Pinpoint the cell where the given text exists, returning its [X, Y] midpoint coordinate. 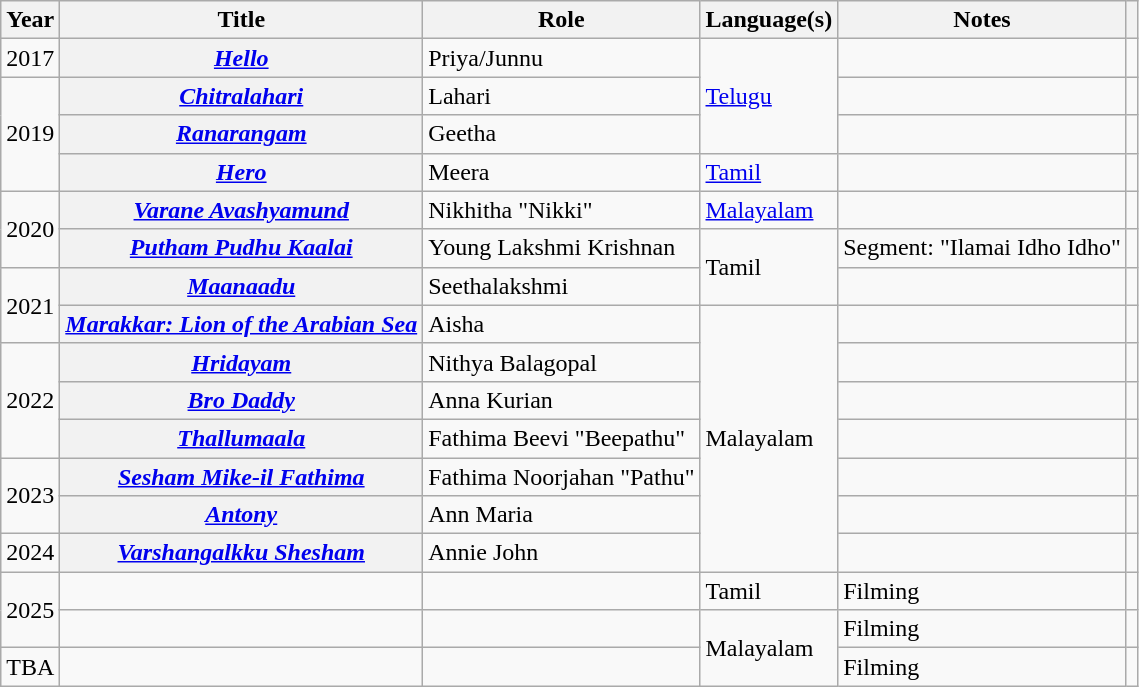
Varane Avashyamund [242, 210]
2020 [30, 229]
Anna Kurian [562, 400]
Fathima Noorjahan "Pathu" [562, 477]
Nithya Balagopal [562, 362]
Bro Daddy [242, 400]
Priya/Junnu [562, 58]
2025 [30, 610]
Antony [242, 515]
2021 [30, 305]
Telugu [769, 96]
2019 [30, 134]
Fathima Beevi "Beepathu" [562, 438]
Nikhitha "Nikki" [562, 210]
Role [562, 20]
Annie John [562, 553]
2024 [30, 553]
Geetha [562, 134]
Hridayam [242, 362]
Hello [242, 58]
Ranarangam [242, 134]
Hero [242, 172]
Title [242, 20]
Seethalakshmi [562, 286]
Segment: "Ilamai Idho Idho" [982, 248]
Sesham Mike-il Fathima [242, 477]
Language(s) [769, 20]
Maanaadu [242, 286]
2023 [30, 496]
Notes [982, 20]
Chitralahari [242, 96]
2022 [30, 400]
Lahari [562, 96]
Varshangalkku Shesham [242, 553]
Marakkar: Lion of the Arabian Sea [242, 324]
Ann Maria [562, 515]
2017 [30, 58]
Year [30, 20]
Aisha [562, 324]
Young Lakshmi Krishnan [562, 248]
Thallumaala [242, 438]
Putham Pudhu Kaalai [242, 248]
Meera [562, 172]
TBA [30, 667]
